Identify which cell holds the provided text, then report its (X, Y) central coordinate. 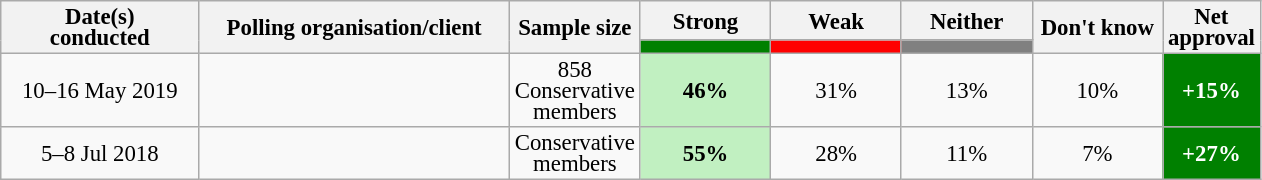
10–16 May 2019 (100, 91)
11% (966, 154)
+15% (1212, 91)
Weak (836, 20)
7% (1098, 154)
858 Conservative members (574, 91)
Conservative members (574, 154)
Net approval (1212, 28)
5–8 Jul 2018 (100, 154)
Neither (966, 20)
28% (836, 154)
Strong (706, 20)
Polling organisation/client (354, 28)
Sample size (574, 28)
10% (1098, 91)
13% (966, 91)
55% (706, 154)
+27% (1212, 154)
46% (706, 91)
Don't know (1098, 28)
31% (836, 91)
Date(s)conducted (100, 28)
